Scan for the cell matching the given text and deliver its [X, Y] coordinate at center. 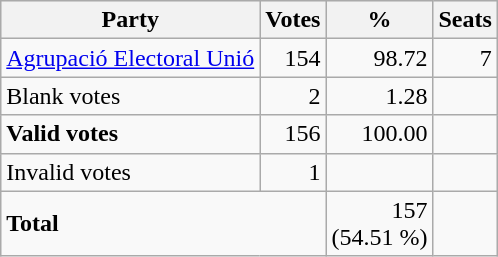
Invalid votes [130, 172]
% [380, 20]
2 [293, 96]
Valid votes [130, 134]
1 [293, 172]
98.72 [380, 58]
Total [164, 224]
157(54.51 %) [380, 224]
Party [130, 20]
7 [465, 58]
1.28 [380, 96]
Agrupació Electoral Unió [130, 58]
154 [293, 58]
Votes [293, 20]
Blank votes [130, 96]
Seats [465, 20]
100.00 [380, 134]
156 [293, 134]
